Extract the (x, y) coordinate from the center of the cell holding the provided text.  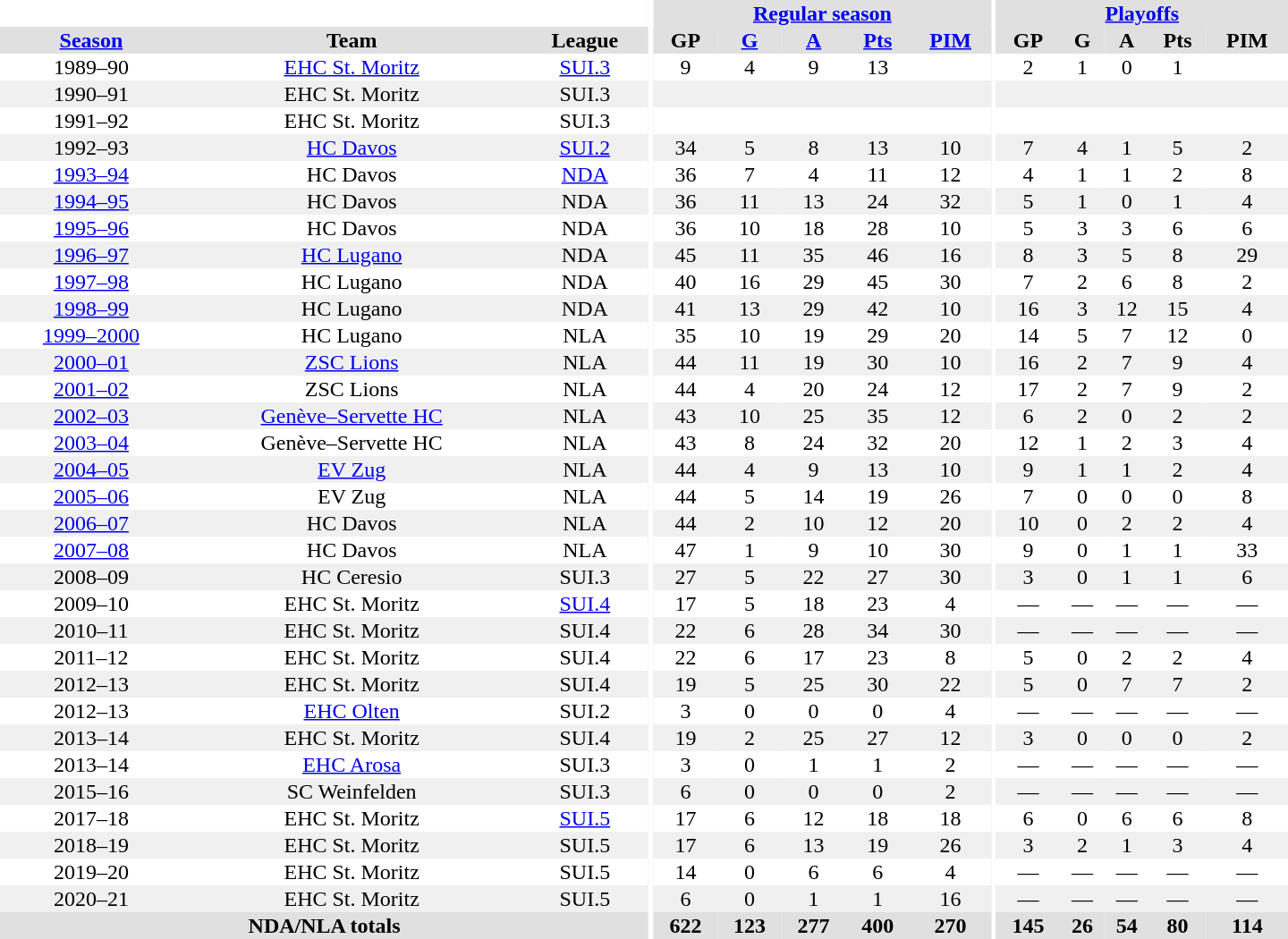
46 (877, 255)
2015–16 (91, 791)
SC Weinfelden (352, 791)
54 (1127, 926)
2010–11 (91, 630)
40 (686, 282)
145 (1029, 926)
2004–05 (91, 469)
HC Ceresio (352, 577)
2009–10 (91, 604)
42 (877, 309)
2019–20 (91, 872)
1991–92 (91, 121)
114 (1247, 926)
1998–99 (91, 309)
Playoffs (1142, 13)
277 (814, 926)
Regular season (823, 13)
1992–93 (91, 148)
2017–18 (91, 818)
400 (877, 926)
1996–97 (91, 255)
622 (686, 926)
80 (1177, 926)
2000–01 (91, 362)
15 (1177, 309)
123 (750, 926)
2018–19 (91, 845)
1990–91 (91, 94)
2011–12 (91, 657)
Season (91, 40)
2002–03 (91, 416)
2020–21 (91, 899)
EHC Arosa (352, 765)
EHC Olten (352, 711)
NDA/NLA totals (324, 926)
1997–98 (91, 282)
2006–07 (91, 523)
2001–02 (91, 389)
1999–2000 (91, 335)
2008–09 (91, 577)
Team (352, 40)
33 (1247, 550)
41 (686, 309)
2007–08 (91, 550)
1993–94 (91, 174)
1995–96 (91, 228)
47 (686, 550)
2003–04 (91, 443)
League (585, 40)
1989–90 (91, 67)
270 (950, 926)
2005–06 (91, 496)
1994–95 (91, 201)
